Search for the cell housing the specified text and yield its (x, y) center coordinate. 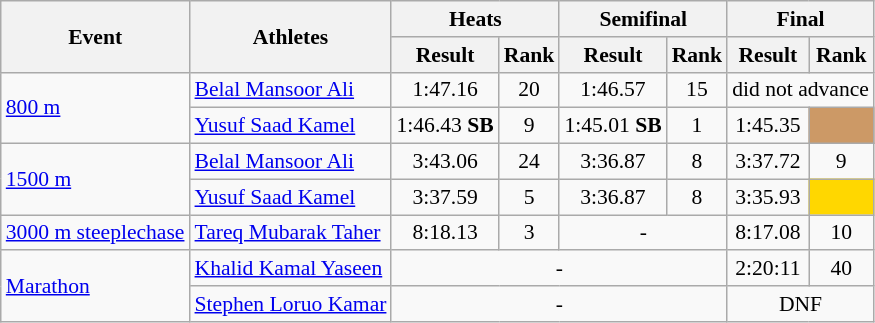
1 (698, 126)
1:45.35 (768, 126)
Marathon (96, 286)
1:47.16 (444, 90)
3 (530, 233)
10 (842, 233)
Final (800, 19)
Event (96, 36)
3:35.93 (768, 197)
Athletes (291, 36)
800 m (96, 108)
Tareq Mubarak Taher (291, 233)
1:46.43 SB (444, 126)
Semifinal (643, 19)
Khalid Kamal Yaseen (291, 269)
3000 m steeplechase (96, 233)
8:17.08 (768, 233)
1:46.57 (612, 90)
40 (842, 269)
DNF (800, 304)
1:45.01 SB (612, 126)
3:37.59 (444, 197)
8:18.13 (444, 233)
3:43.06 (444, 162)
5 (530, 197)
Stephen Loruo Kamar (291, 304)
20 (530, 90)
15 (698, 90)
1500 m (96, 180)
3:37.72 (768, 162)
24 (530, 162)
Heats (475, 19)
2:20:11 (768, 269)
did not advance (800, 90)
